Extract the [x, y] coordinate from the center of the cell holding the provided text.  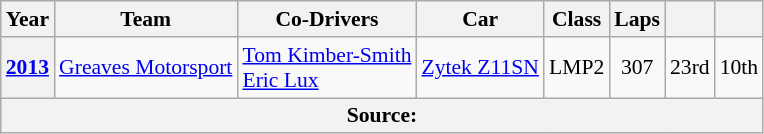
Year [28, 19]
10th [740, 68]
307 [637, 68]
Source: [382, 116]
Team [146, 19]
Class [576, 19]
23rd [690, 68]
Car [480, 19]
Zytek Z11SN [480, 68]
Tom Kimber-Smith Eric Lux [326, 68]
Greaves Motorsport [146, 68]
Laps [637, 19]
Co-Drivers [326, 19]
LMP2 [576, 68]
2013 [28, 68]
